Search for the cell housing the specified text and yield its [X, Y] center coordinate. 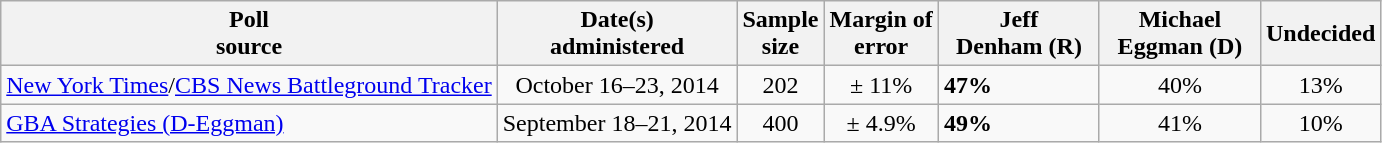
13% [1320, 85]
Margin oferror [881, 34]
Undecided [1320, 34]
47% [1018, 85]
40% [1180, 85]
± 11% [881, 85]
202 [780, 85]
41% [1180, 123]
Pollsource [249, 34]
GBA Strategies (D-Eggman) [249, 123]
JeffDenham (R) [1018, 34]
400 [780, 123]
Date(s)administered [617, 34]
10% [1320, 123]
Samplesize [780, 34]
49% [1018, 123]
MichaelEggman (D) [1180, 34]
September 18–21, 2014 [617, 123]
± 4.9% [881, 123]
New York Times/CBS News Battleground Tracker [249, 85]
October 16–23, 2014 [617, 85]
